For the text-containing cell, return its midpoint in (x, y) coordinate format. 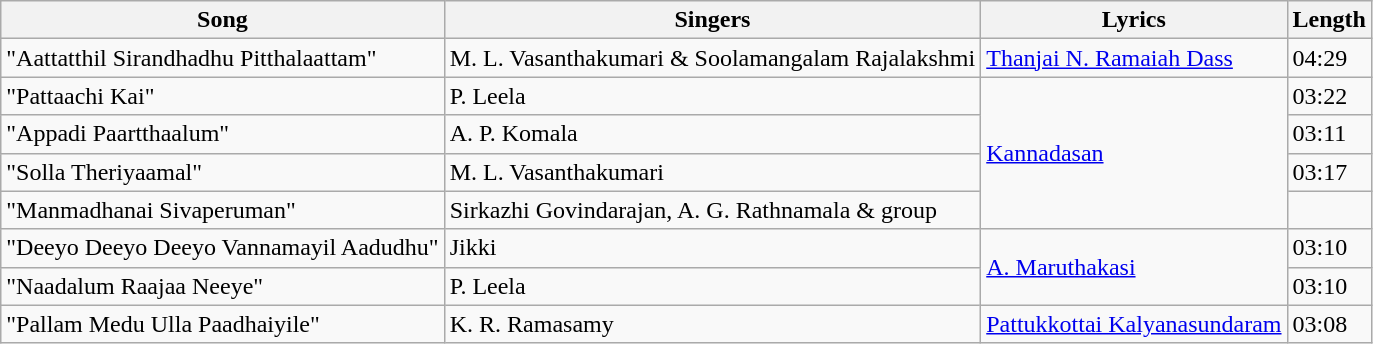
K. R. Ramasamy (712, 324)
"Deeyo Deeyo Deeyo Vannamayil Aadudhu" (222, 248)
03:17 (1329, 172)
"Pattaachi Kai" (222, 96)
"Naadalum Raajaa Neeye" (222, 286)
"Appadi Paartthaalum" (222, 134)
"Manmadhanai Sivaperuman" (222, 210)
03:22 (1329, 96)
Pattukkottai Kalyanasundaram (1134, 324)
04:29 (1329, 58)
A. P. Komala (712, 134)
A. Maruthakasi (1134, 267)
M. L. Vasanthakumari & Soolamangalam Rajalakshmi (712, 58)
03:11 (1329, 134)
"Solla Theriyaamal" (222, 172)
Lyrics (1134, 20)
M. L. Vasanthakumari (712, 172)
Kannadasan (1134, 153)
Jikki (712, 248)
"Pallam Medu Ulla Paadhaiyile" (222, 324)
Singers (712, 20)
Length (1329, 20)
Song (222, 20)
Sirkazhi Govindarajan, A. G. Rathnamala & group (712, 210)
"Aattatthil Sirandhadhu Pitthalaattam" (222, 58)
Thanjai N. Ramaiah Dass (1134, 58)
03:08 (1329, 324)
